From the cell containing the given text, extract its center point as [x, y] coordinate. 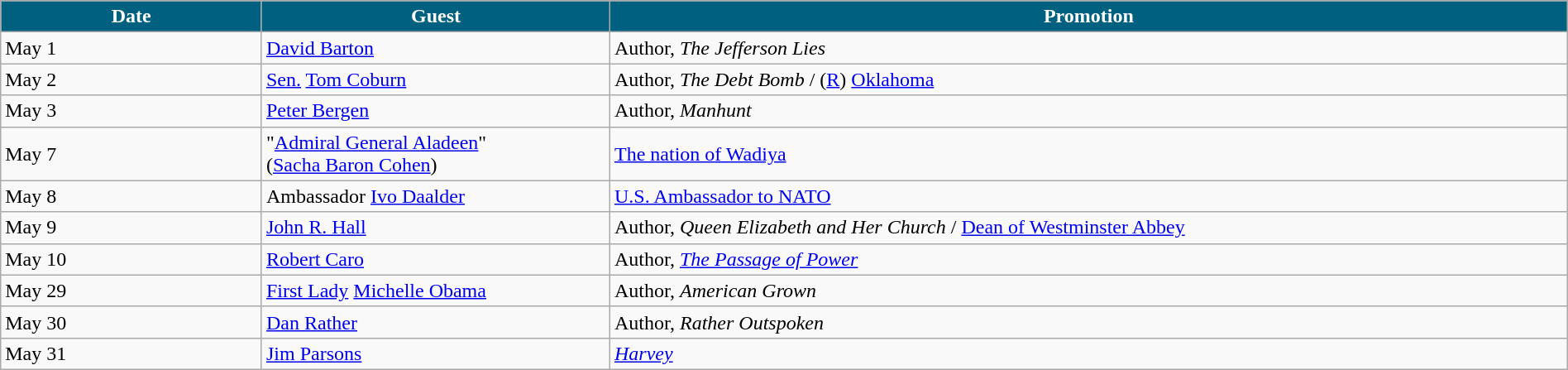
"Admiral General Aladeen"(Sacha Baron Cohen) [435, 154]
May 31 [131, 353]
Author, Queen Elizabeth and Her Church / Dean of Westminster Abbey [1088, 228]
May 10 [131, 259]
Promotion [1088, 17]
May 2 [131, 79]
May 1 [131, 48]
Guest [435, 17]
Author, American Grown [1088, 291]
Author, Manhunt [1088, 111]
May 3 [131, 111]
Harvey [1088, 353]
Author, The Passage of Power [1088, 259]
Author, The Debt Bomb / (R) Oklahoma [1088, 79]
Peter Bergen [435, 111]
May 30 [131, 322]
Author, Rather Outspoken [1088, 322]
Author, The Jefferson Lies [1088, 48]
May 29 [131, 291]
Robert Caro [435, 259]
May 7 [131, 154]
U.S. Ambassador to NATO [1088, 196]
John R. Hall [435, 228]
Jim Parsons [435, 353]
Ambassador Ivo Daalder [435, 196]
First Lady Michelle Obama [435, 291]
The nation of Wadiya [1088, 154]
Sen. Tom Coburn [435, 79]
David Barton [435, 48]
May 8 [131, 196]
Dan Rather [435, 322]
Date [131, 17]
May 9 [131, 228]
